Pinpoint the cell where the given text exists, returning its [x, y] midpoint coordinate. 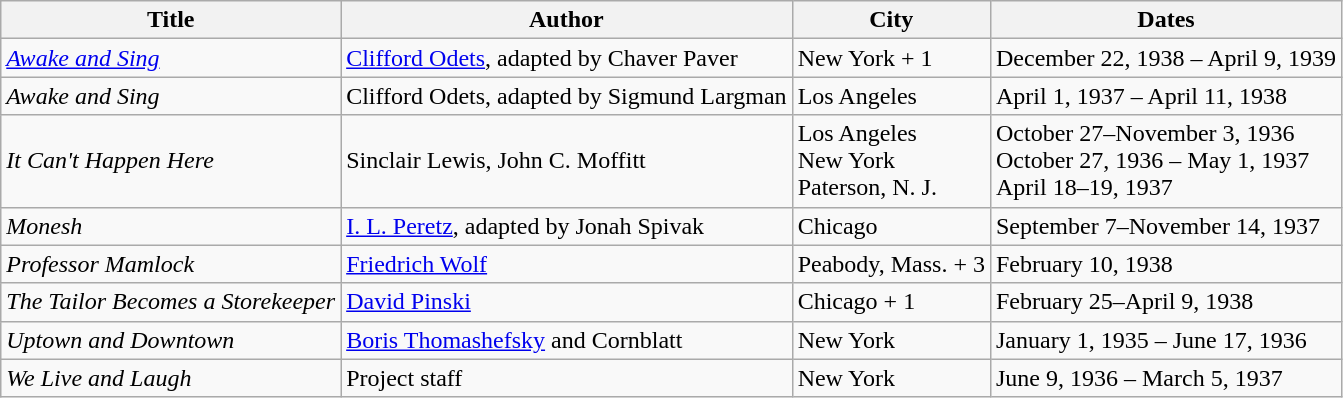
Boris Thomashefsky and Cornblatt [566, 340]
Clifford Odets, adapted by Chaver Paver [566, 58]
Author [566, 20]
City [891, 20]
Clifford Odets, adapted by Sigmund Largman [566, 96]
December 22, 1938 – April 9, 1939 [1166, 58]
Los Angeles [891, 96]
The Tailor Becomes a Storekeeper [171, 302]
Chicago + 1 [891, 302]
Sinclair Lewis, John C. Moffitt [566, 161]
David Pinski [566, 302]
We Live and Laugh [171, 378]
October 27–November 3, 1936October 27, 1936 – May 1, 1937April 18–19, 1937 [1166, 161]
I. L. Peretz, adapted by Jonah Spivak [566, 226]
Uptown and Downtown [171, 340]
Monesh [171, 226]
New York + 1 [891, 58]
It Can't Happen Here [171, 161]
Professor Mamlock [171, 264]
September 7–November 14, 1937 [1166, 226]
Peabody, Mass. + 3 [891, 264]
April 1, 1937 – April 11, 1938 [1166, 96]
Dates [1166, 20]
Chicago [891, 226]
Friedrich Wolf [566, 264]
February 25–April 9, 1938 [1166, 302]
February 10, 1938 [1166, 264]
Title [171, 20]
June 9, 1936 – March 5, 1937 [1166, 378]
January 1, 1935 – June 17, 1936 [1166, 340]
Los AngelesNew YorkPaterson, N. J. [891, 161]
Project staff [566, 378]
